For the text-containing cell, return its midpoint in [X, Y] coordinate format. 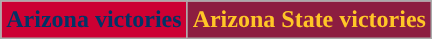
Arizona victories [94, 20]
Arizona State victories [309, 20]
